Extract the (X, Y) coordinate from the center of the cell holding the provided text.  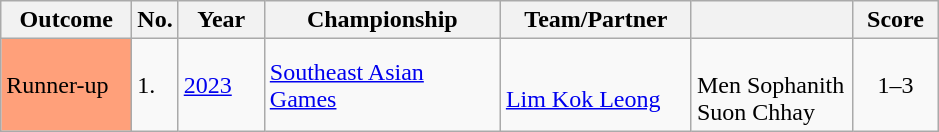
Team/Partner (596, 20)
Southeast Asian Games (382, 85)
Runner-up (66, 85)
Championship (382, 20)
1–3 (895, 85)
No. (155, 20)
Men SophanithSuon Chhay (772, 85)
Score (895, 20)
2023 (221, 85)
Year (221, 20)
Outcome (66, 20)
Lim Kok Leong (596, 85)
1. (155, 85)
